Detect which cell encompasses the target text, then output its (X, Y) center coordinate. 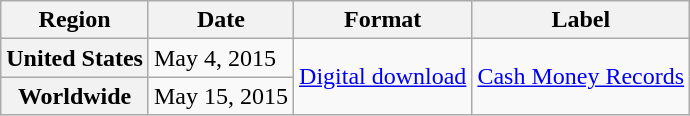
Cash Money Records (581, 77)
United States (75, 58)
Format (383, 20)
Digital download (383, 77)
Label (581, 20)
Date (220, 20)
Worldwide (75, 96)
Region (75, 20)
May 15, 2015 (220, 96)
May 4, 2015 (220, 58)
